Extract the (x, y) coordinate from the center of the cell holding the provided text.  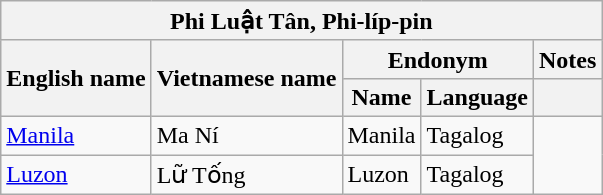
Endonym (438, 59)
Vietnamese name (246, 78)
Language (477, 97)
Phi Luật Tân, Phi-líp-pin (302, 21)
English name (76, 78)
Name (382, 97)
Notes (567, 59)
Lữ Tống (246, 174)
Ma Ní (246, 135)
